Pinpoint the cell where the given text exists, returning its [X, Y] midpoint coordinate. 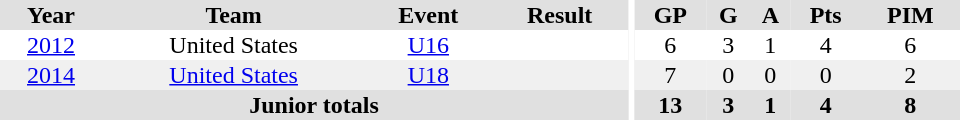
7 [670, 75]
U18 [428, 75]
8 [910, 105]
Event [428, 15]
GP [670, 15]
Pts [826, 15]
A [770, 15]
2012 [51, 45]
13 [670, 105]
2 [910, 75]
G [728, 15]
2014 [51, 75]
Team [234, 15]
Year [51, 15]
Result [560, 15]
PIM [910, 15]
U16 [428, 45]
Junior totals [314, 105]
